Output the [X, Y] coordinate of the center of the cell containing the given text.  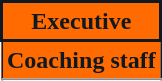
Coaching staff [82, 60]
Executive [82, 22]
